Extract the (X, Y) coordinate from the center of the cell holding the provided text.  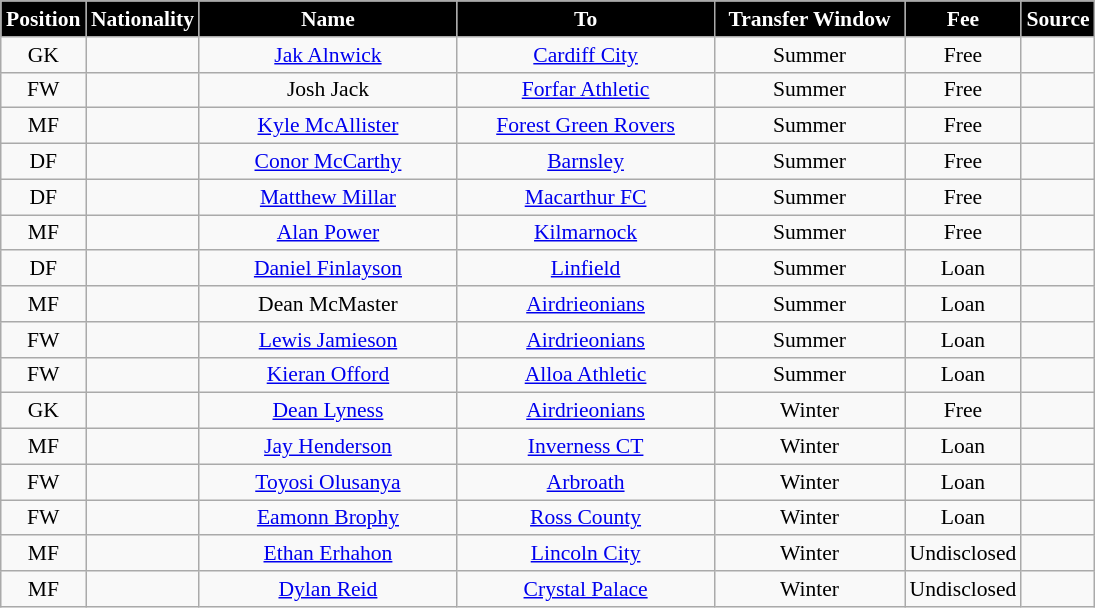
Conor McCarthy (328, 162)
Lincoln City (586, 554)
Daniel Finlayson (328, 269)
Name (328, 19)
Jak Alnwick (328, 55)
Dylan Reid (328, 589)
Nationality (142, 19)
Forfar Athletic (586, 90)
Kilmarnock (586, 233)
Dean Lyness (328, 411)
Fee (964, 19)
Alloa Athletic (586, 375)
Matthew Millar (328, 197)
Inverness CT (586, 447)
Lewis Jamieson (328, 340)
Jay Henderson (328, 447)
Josh Jack (328, 90)
Transfer Window (809, 19)
Arbroath (586, 482)
Kyle McAllister (328, 126)
Alan Power (328, 233)
Ross County (586, 518)
Macarthur FC (586, 197)
Crystal Palace (586, 589)
Source (1058, 19)
Cardiff City (586, 55)
Barnsley (586, 162)
Kieran Offord (328, 375)
Position (44, 19)
Linfield (586, 269)
Forest Green Rovers (586, 126)
Toyosi Olusanya (328, 482)
To (586, 19)
Eamonn Brophy (328, 518)
Ethan Erhahon (328, 554)
Dean McMaster (328, 304)
